Locate the cell with the specified text and output its [X, Y] center coordinate. 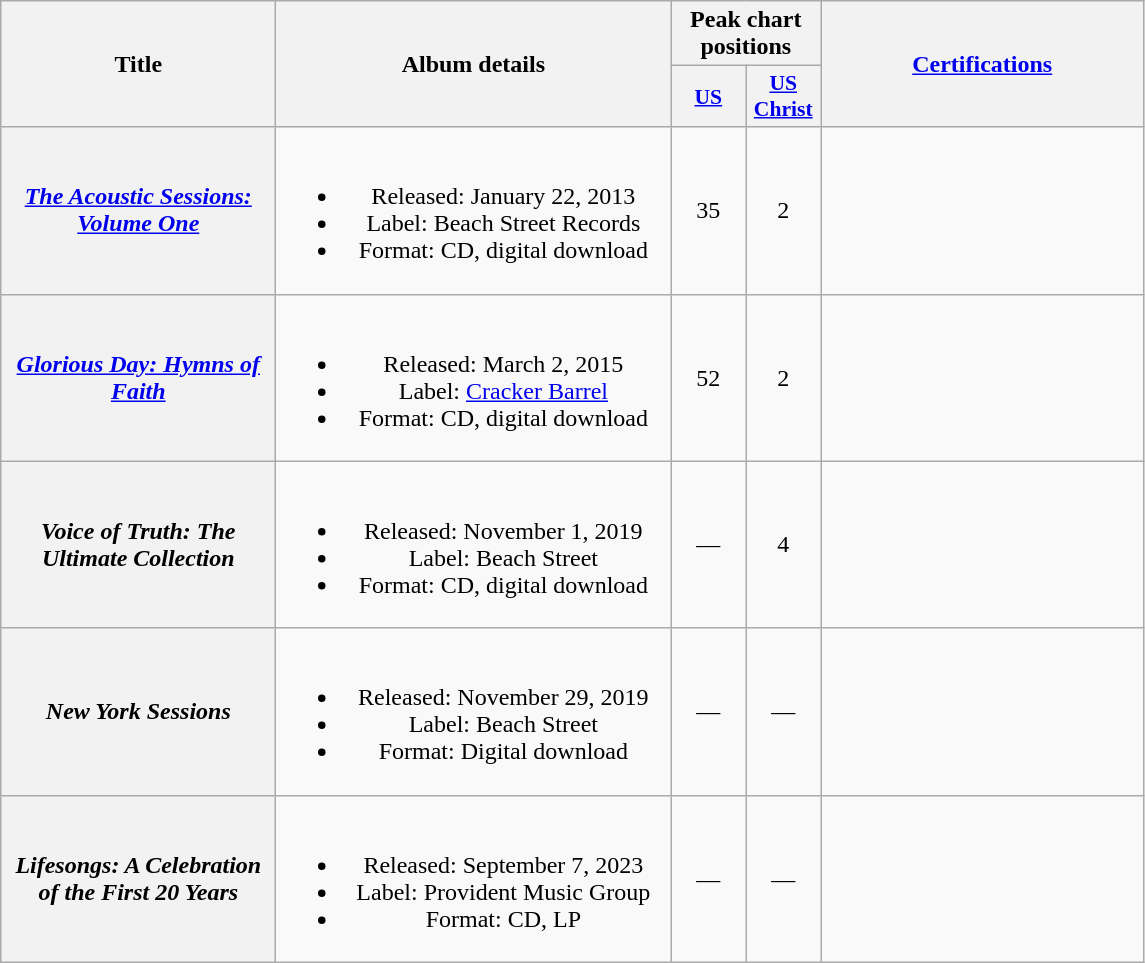
52 [708, 378]
Peak chart positions [746, 34]
The Acoustic Sessions: Volume One [138, 210]
Released: March 2, 2015Label: Cracker BarrelFormat: CD, digital download [474, 378]
USChrist [784, 96]
Title [138, 64]
Released: January 22, 2013Label: Beach Street RecordsFormat: CD, digital download [474, 210]
Released: November 29, 2019Label: Beach StreetFormat: Digital download [474, 712]
New York Sessions [138, 712]
Lifesongs: A Celebration of the First 20 Years [138, 878]
Released: September 7, 2023Label: Provident Music GroupFormat: CD, LP [474, 878]
35 [708, 210]
Voice of Truth: The Ultimate Collection [138, 544]
Album details [474, 64]
Certifications [982, 64]
US [708, 96]
Released: November 1, 2019Label: Beach StreetFormat: CD, digital download [474, 544]
4 [784, 544]
Glorious Day: Hymns of Faith [138, 378]
